Pinpoint the cell where the given text exists, returning its (x, y) midpoint coordinate. 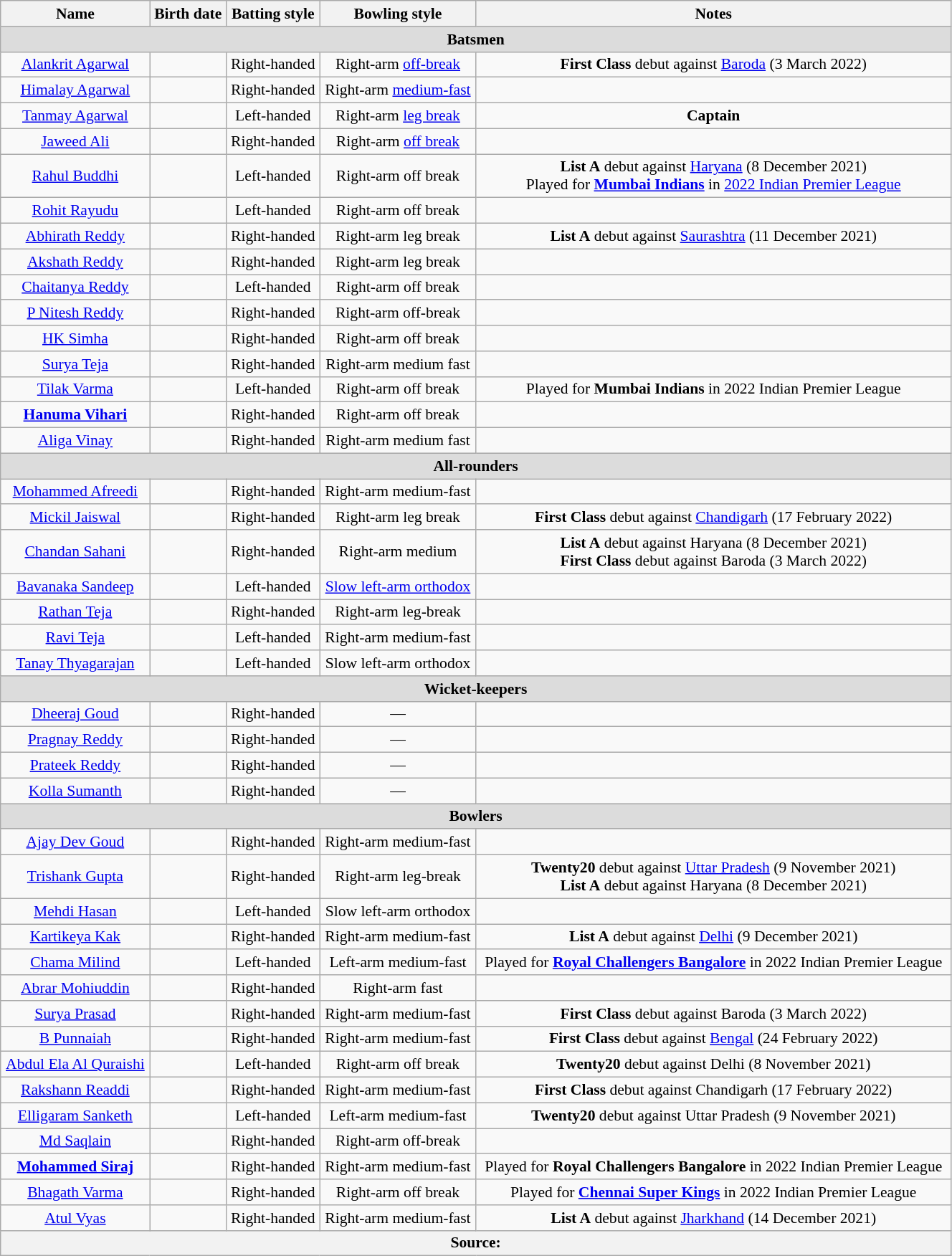
Pragnay Reddy (75, 740)
Dheeraj Goud (75, 714)
Played for Mumbai Indians in 2022 Indian Premier League (713, 389)
Mohammed Siraj (75, 1167)
Abdul Ela Al Quraishi (75, 1065)
Alankrit Agarwal (75, 65)
First Class debut against Bengal (24 February 2022) (713, 1039)
List A debut against Haryana (8 December 2021) Played for Mumbai Indians in 2022 Indian Premier League (713, 176)
Tanmay Agarwal (75, 116)
Right-arm medium (398, 552)
Batting style (273, 14)
Aliga Vinay (75, 441)
Atul Vyas (75, 1218)
Akshath Reddy (75, 262)
P Nitesh Reddy (75, 313)
Abhirath Reddy (75, 237)
Batsmen (476, 39)
Trishank Gupta (75, 876)
Bowlers (476, 817)
Notes (713, 14)
List A debut against Saurashtra (11 December 2021) (713, 237)
Chaitanya Reddy (75, 287)
Surya Prasad (75, 1014)
Elligaram Sanketh (75, 1115)
List A debut against Haryana (8 December 2021) First Class debut against Baroda (3 March 2022) (713, 552)
Wicket-keepers (476, 689)
Md Saqlain (75, 1141)
B Punnaiah (75, 1039)
HK Simha (75, 338)
Tanay Thyagarajan (75, 663)
Ravi Teja (75, 638)
Captain (713, 116)
Bavanaka Sandeep (75, 586)
List A debut against Jharkhand (14 December 2021) (713, 1218)
Twenty20 debut against Uttar Pradesh (9 November 2021) List A debut against Haryana (8 December 2021) (713, 876)
All-rounders (476, 466)
Mehdi Hasan (75, 911)
Kolla Sumanth (75, 791)
Bowling style (398, 14)
List A debut against Delhi (9 December 2021) (713, 937)
Played for Chennai Super Kings in 2022 Indian Premier League (713, 1192)
Prateek Reddy (75, 766)
Hanuma Vihari (75, 415)
Rakshann Readdi (75, 1090)
Mickil Jaiswal (75, 518)
Mohammed Afreedi (75, 492)
Chama Milind (75, 963)
Right-arm fast (398, 988)
Twenty20 debut against Uttar Pradesh (9 November 2021) (713, 1115)
Name (75, 14)
Birth date (188, 14)
Bhagath Varma (75, 1192)
Twenty20 debut against Delhi (8 November 2021) (713, 1065)
Tilak Varma (75, 389)
Rathan Teja (75, 612)
Rohit Rayudu (75, 211)
Rahul Buddhi (75, 176)
Himalay Agarwal (75, 90)
Abrar Mohiuddin (75, 988)
Jaweed Ali (75, 141)
Surya Teja (75, 364)
Source: (476, 1243)
Chandan Sahani (75, 552)
Ajay Dev Goud (75, 842)
Kartikeya Kak (75, 937)
